Determine the [X, Y] coordinate at the center of the cell enclosing the given text.  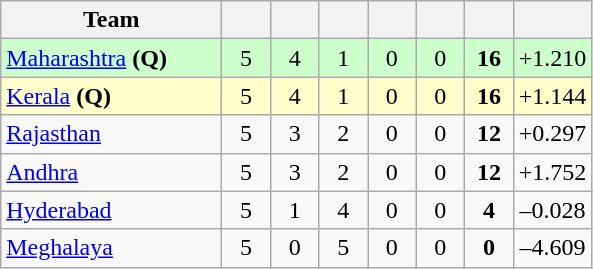
–4.609 [552, 248]
+1.752 [552, 172]
+1.144 [552, 96]
Kerala (Q) [112, 96]
Hyderabad [112, 210]
–0.028 [552, 210]
Andhra [112, 172]
Meghalaya [112, 248]
Rajasthan [112, 134]
Team [112, 20]
+0.297 [552, 134]
+1.210 [552, 58]
Maharashtra (Q) [112, 58]
